Return [x, y] of the center of cell containing provided text 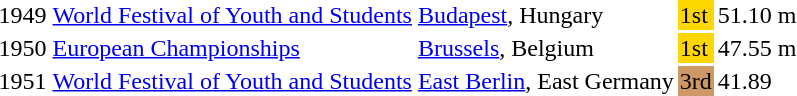
East Berlin, East Germany [546, 81]
European Championships [232, 48]
Budapest, Hungary [546, 15]
3rd [696, 81]
Brussels, Belgium [546, 48]
